Identify which cell holds the provided text, then report its [X, Y] central coordinate. 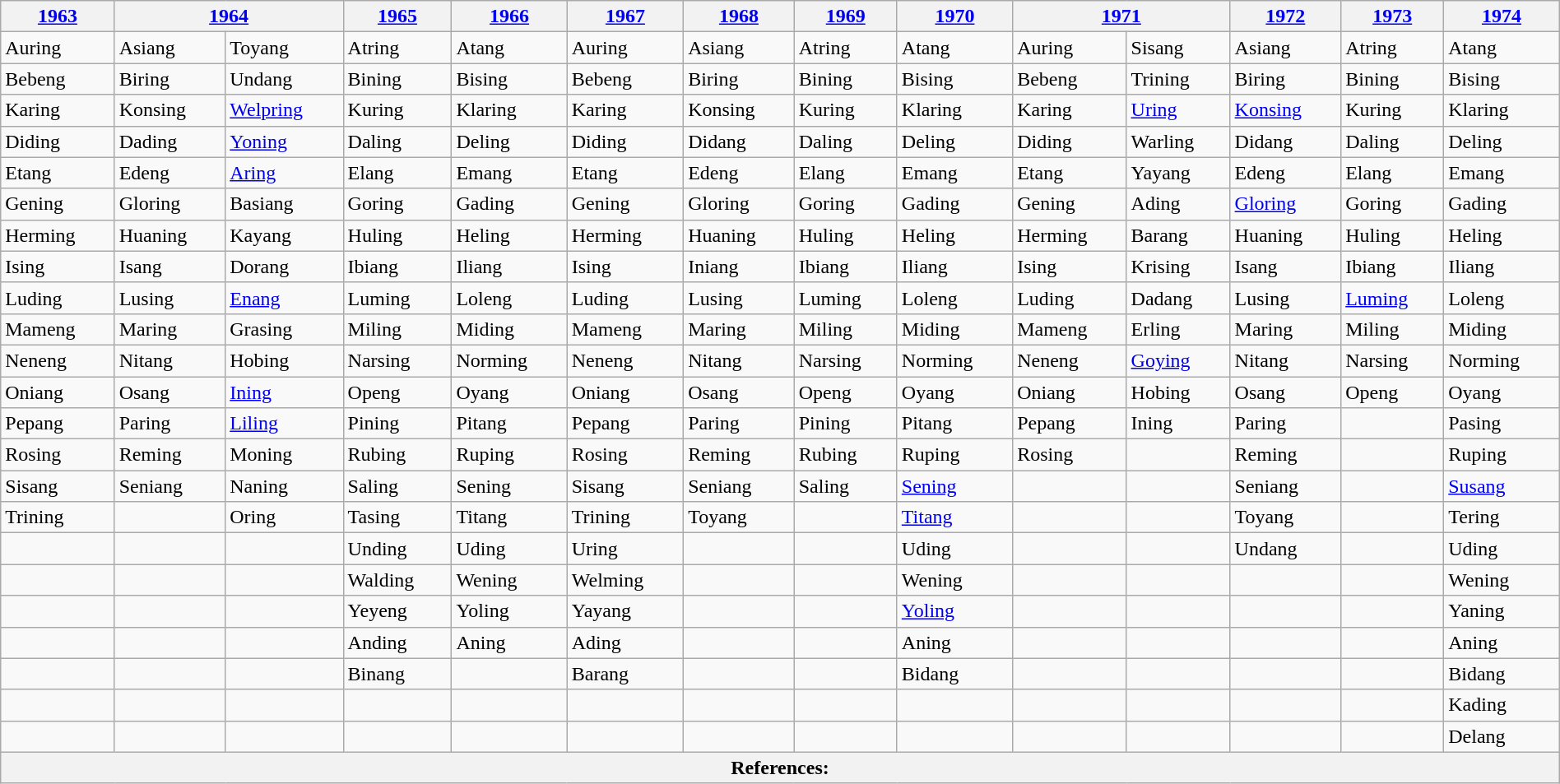
Enang [285, 298]
Dadang [1178, 298]
Binang [397, 674]
Welming [625, 580]
Basiang [285, 204]
Yaning [1502, 611]
1963 [58, 16]
1971 [1121, 16]
Unding [397, 549]
Oring [285, 517]
Warling [1178, 141]
1972 [1285, 16]
Pasing [1502, 424]
Grasing [285, 329]
Yoning [285, 141]
Walding [397, 580]
1968 [739, 16]
Dading [169, 141]
Iniang [739, 267]
1964 [229, 16]
1967 [625, 16]
Kading [1502, 705]
Delang [1502, 736]
1966 [509, 16]
Naning [285, 486]
Susang [1502, 486]
References: [780, 768]
Yeyeng [397, 611]
Krising [1178, 267]
Aring [285, 173]
1969 [846, 16]
Dorang [285, 267]
Erling [1178, 329]
Goying [1178, 360]
Welpring [285, 110]
1970 [954, 16]
Tasing [397, 517]
Moning [285, 455]
1973 [1392, 16]
1965 [397, 16]
1974 [1502, 16]
Kayang [285, 235]
Anding [397, 643]
Tering [1502, 517]
Liling [285, 424]
